Pinpoint the cell where the given text exists, returning its (x, y) midpoint coordinate. 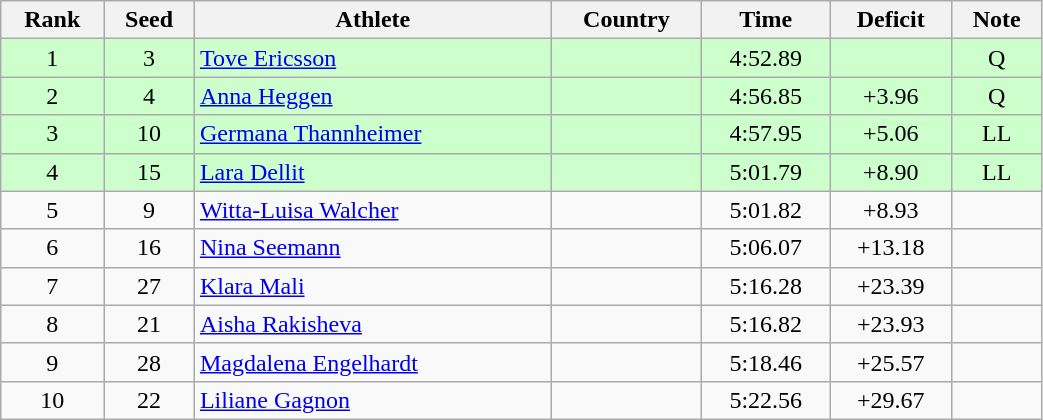
+8.90 (890, 172)
5:01.82 (766, 210)
+3.96 (890, 96)
5:16.82 (766, 324)
Magdalena Engelhardt (372, 362)
+23.93 (890, 324)
+8.93 (890, 210)
16 (150, 248)
Athlete (372, 20)
Deficit (890, 20)
7 (52, 286)
+29.67 (890, 400)
5:22.56 (766, 400)
Time (766, 20)
Note (996, 20)
Liliane Gagnon (372, 400)
Witta-Luisa Walcher (372, 210)
8 (52, 324)
5:01.79 (766, 172)
Rank (52, 20)
Germana Thannheimer (372, 134)
Anna Heggen (372, 96)
+13.18 (890, 248)
28 (150, 362)
Aisha Rakisheva (372, 324)
4:57.95 (766, 134)
4:52.89 (766, 58)
21 (150, 324)
Nina Seemann (372, 248)
22 (150, 400)
Tove Ericsson (372, 58)
Lara Dellit (372, 172)
15 (150, 172)
+23.39 (890, 286)
2 (52, 96)
5:06.07 (766, 248)
27 (150, 286)
Country (626, 20)
4:56.85 (766, 96)
Seed (150, 20)
Klara Mali (372, 286)
1 (52, 58)
+25.57 (890, 362)
6 (52, 248)
5 (52, 210)
5:16.28 (766, 286)
5:18.46 (766, 362)
+5.06 (890, 134)
